Extract the [x, y] coordinate from the center of the cell holding the provided text.  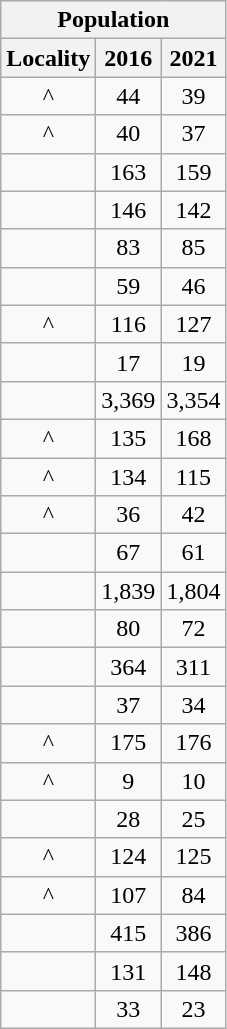
Locality [48, 58]
134 [128, 477]
176 [194, 743]
175 [128, 743]
148 [194, 971]
3,354 [194, 400]
135 [128, 438]
67 [128, 553]
1,804 [194, 591]
46 [194, 286]
124 [128, 857]
125 [194, 857]
28 [128, 819]
42 [194, 515]
163 [128, 172]
159 [194, 172]
40 [128, 134]
168 [194, 438]
23 [194, 1009]
2021 [194, 58]
115 [194, 477]
364 [128, 667]
142 [194, 210]
311 [194, 667]
Population [114, 20]
36 [128, 515]
33 [128, 1009]
131 [128, 971]
17 [128, 362]
61 [194, 553]
9 [128, 781]
127 [194, 324]
80 [128, 629]
116 [128, 324]
2016 [128, 58]
72 [194, 629]
84 [194, 895]
85 [194, 248]
107 [128, 895]
386 [194, 933]
415 [128, 933]
1,839 [128, 591]
146 [128, 210]
44 [128, 96]
25 [194, 819]
39 [194, 96]
83 [128, 248]
34 [194, 705]
59 [128, 286]
3,369 [128, 400]
10 [194, 781]
19 [194, 362]
